From the cell containing the given text, extract its center point as (x, y) coordinate. 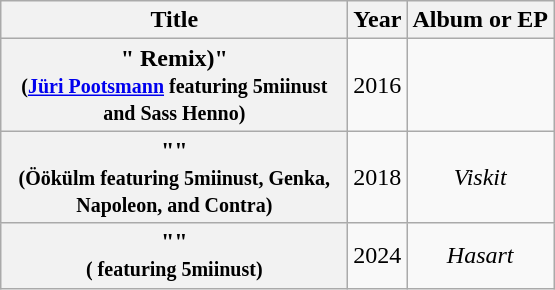
Title (174, 20)
Viskit (480, 177)
Album or EP (480, 20)
""( featuring 5miinust) (174, 256)
""(Öökülm featuring 5miinust, Genka, Napoleon, and Contra) (174, 177)
2016 (378, 85)
" Remix)"(Jüri Pootsmann featuring 5miinust and Sass Henno) (174, 85)
2018 (378, 177)
Hasart (480, 256)
2024 (378, 256)
Year (378, 20)
